Capture the cell that displays the provided text and extract its (X, Y) central coordinate. 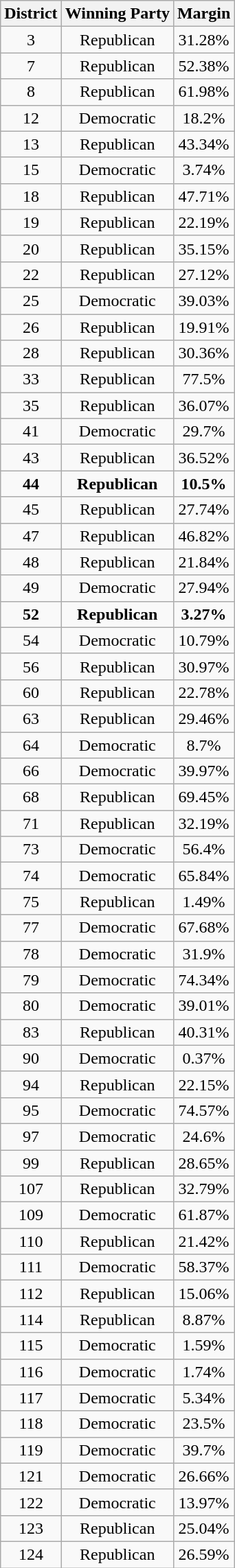
79 (31, 980)
60 (31, 692)
3.74% (203, 170)
20 (31, 248)
8 (31, 92)
43.34% (203, 144)
77 (31, 928)
22 (31, 274)
10.5% (203, 484)
23.5% (203, 1424)
54 (31, 640)
1.59% (203, 1346)
13 (31, 144)
44 (31, 484)
78 (31, 954)
12 (31, 118)
43 (31, 458)
26.66% (203, 1476)
7 (31, 66)
27.94% (203, 588)
122 (31, 1502)
31.28% (203, 40)
1.74% (203, 1372)
99 (31, 1163)
56.4% (203, 850)
15.06% (203, 1294)
77.5% (203, 379)
29.7% (203, 432)
124 (31, 1554)
24.6% (203, 1136)
69.45% (203, 797)
26 (31, 327)
95 (31, 1110)
46.82% (203, 536)
47.71% (203, 196)
21.42% (203, 1241)
41 (31, 432)
8.7% (203, 745)
26.59% (203, 1554)
45 (31, 510)
30.36% (203, 353)
123 (31, 1528)
10.79% (203, 640)
97 (31, 1136)
83 (31, 1032)
22.78% (203, 692)
32.19% (203, 823)
3 (31, 40)
39.7% (203, 1450)
75 (31, 902)
1.49% (203, 902)
Margin (203, 14)
19 (31, 222)
71 (31, 823)
64 (31, 745)
114 (31, 1320)
29.46% (203, 718)
90 (31, 1058)
27.74% (203, 510)
27.12% (203, 274)
28.65% (203, 1163)
5.34% (203, 1398)
68 (31, 797)
115 (31, 1346)
18.2% (203, 118)
13.97% (203, 1502)
0.37% (203, 1058)
35 (31, 406)
District (31, 14)
21.84% (203, 562)
73 (31, 850)
94 (31, 1084)
63 (31, 718)
Winning Party (117, 14)
52.38% (203, 66)
117 (31, 1398)
121 (31, 1476)
33 (31, 379)
74.57% (203, 1110)
39.97% (203, 771)
49 (31, 588)
36.07% (203, 406)
39.01% (203, 1006)
8.87% (203, 1320)
56 (31, 666)
3.27% (203, 614)
61.87% (203, 1215)
119 (31, 1450)
52 (31, 614)
31.9% (203, 954)
111 (31, 1267)
25.04% (203, 1528)
15 (31, 170)
67.68% (203, 928)
19.91% (203, 327)
118 (31, 1424)
40.31% (203, 1032)
116 (31, 1372)
47 (31, 536)
61.98% (203, 92)
25 (31, 301)
36.52% (203, 458)
32.79% (203, 1189)
107 (31, 1189)
22.15% (203, 1084)
18 (31, 196)
48 (31, 562)
22.19% (203, 222)
65.84% (203, 876)
35.15% (203, 248)
28 (31, 353)
58.37% (203, 1267)
112 (31, 1294)
110 (31, 1241)
30.97% (203, 666)
66 (31, 771)
74.34% (203, 980)
74 (31, 876)
109 (31, 1215)
39.03% (203, 301)
80 (31, 1006)
